Capture the cell that displays the provided text and extract its [X, Y] central coordinate. 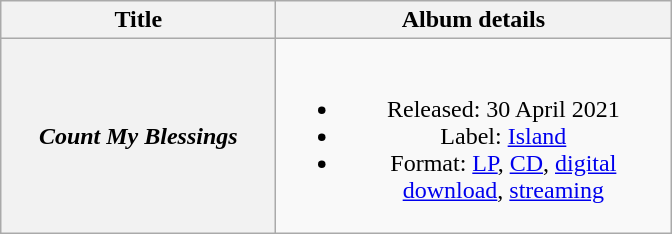
Count My Blessings [138, 136]
Album details [474, 20]
Released: 30 April 2021Label: IslandFormat: LP, CD, digital download, streaming [474, 136]
Title [138, 20]
